For the text-containing cell, return its midpoint in [X, Y] coordinate format. 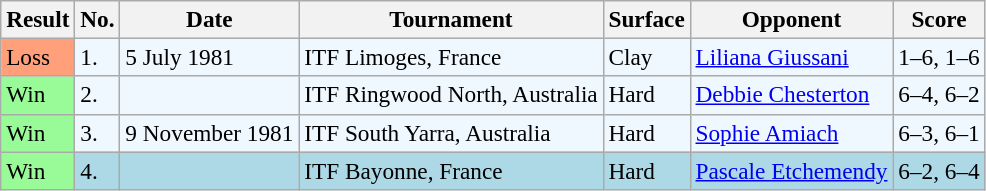
1. [98, 57]
4. [98, 170]
Clay [646, 57]
ITF Ringwood North, Australia [451, 95]
1–6, 1–6 [939, 57]
Loss [38, 57]
9 November 1981 [210, 133]
ITF South Yarra, Australia [451, 133]
Result [38, 19]
5 July 1981 [210, 57]
Pascale Etchemendy [792, 170]
6–3, 6–1 [939, 133]
Surface [646, 19]
No. [98, 19]
2. [98, 95]
Date [210, 19]
ITF Bayonne, France [451, 170]
Liliana Giussani [792, 57]
Opponent [792, 19]
6–2, 6–4 [939, 170]
Sophie Amiach [792, 133]
Score [939, 19]
Debbie Chesterton [792, 95]
ITF Limoges, France [451, 57]
6–4, 6–2 [939, 95]
Tournament [451, 19]
3. [98, 133]
